Locate the cell with the specified text and output its [X, Y] center coordinate. 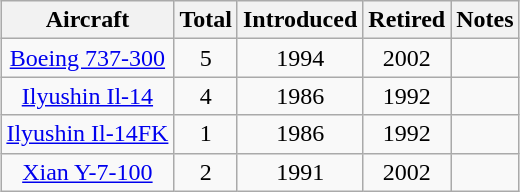
1994 [300, 58]
5 [206, 58]
1991 [300, 172]
Ilyushin Il-14 [88, 96]
Notes [485, 20]
Total [206, 20]
2 [206, 172]
4 [206, 96]
1 [206, 134]
Introduced [300, 20]
Boeing 737-300 [88, 58]
Ilyushin Il-14FK [88, 134]
Xian Y-7-100 [88, 172]
Aircraft [88, 20]
Retired [407, 20]
